Scan for the cell matching the given text and deliver its (X, Y) coordinate at center. 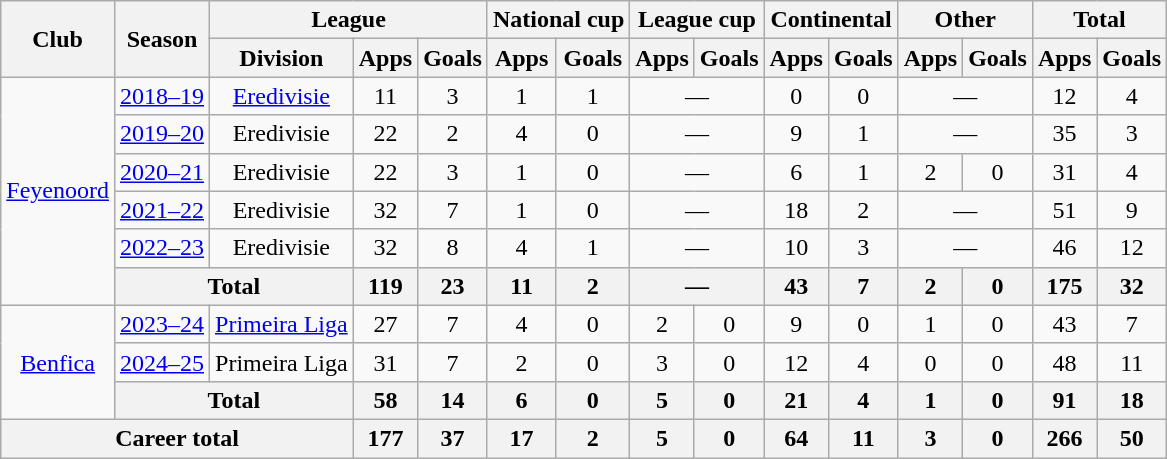
50 (1132, 438)
8 (453, 248)
Feyenoord (58, 191)
46 (1064, 248)
175 (1064, 286)
2021–22 (162, 210)
Career total (177, 438)
Division (282, 58)
2022–23 (162, 248)
League cup (697, 20)
266 (1064, 438)
17 (521, 438)
23 (453, 286)
Season (162, 39)
119 (385, 286)
2020–21 (162, 172)
Continental (831, 20)
Club (58, 39)
35 (1064, 134)
2019–20 (162, 134)
37 (453, 438)
League (349, 20)
58 (385, 400)
Other (965, 20)
2018–19 (162, 96)
177 (385, 438)
64 (796, 438)
27 (385, 324)
14 (453, 400)
2024–25 (162, 362)
10 (796, 248)
48 (1064, 362)
91 (1064, 400)
Benfica (58, 362)
National cup (558, 20)
51 (1064, 210)
21 (796, 400)
2023–24 (162, 324)
